Scan for the cell matching the given text and deliver its (x, y) coordinate at center. 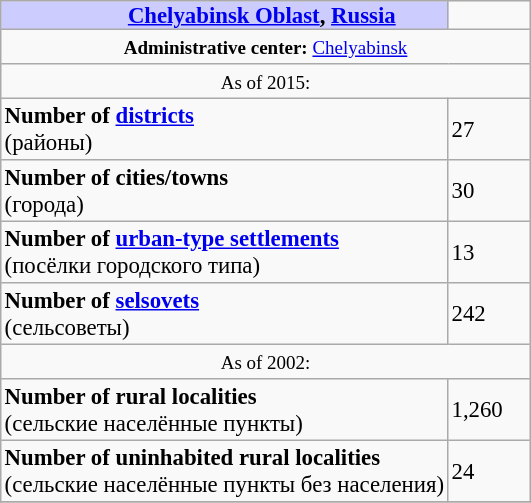
Number of districts(районы) (224, 129)
Chelyabinsk Oblast, Russia (224, 15)
1,260 (489, 410)
242 (489, 314)
27 (489, 129)
Number of rural localities(сельские населённые пункты) (224, 410)
Number of urban-type settlements(посёлки городского типа) (224, 252)
Number of cities/towns(города) (224, 191)
Number of selsovets(сельсоветы) (224, 314)
Administrative center: Chelyabinsk (266, 46)
As of 2002: (266, 361)
As of 2015: (266, 81)
13 (489, 252)
Number of uninhabited rural localities(сельские населённые пункты без населения) (224, 471)
30 (489, 191)
24 (489, 471)
